From the cell containing the given text, extract its center point as (x, y) coordinate. 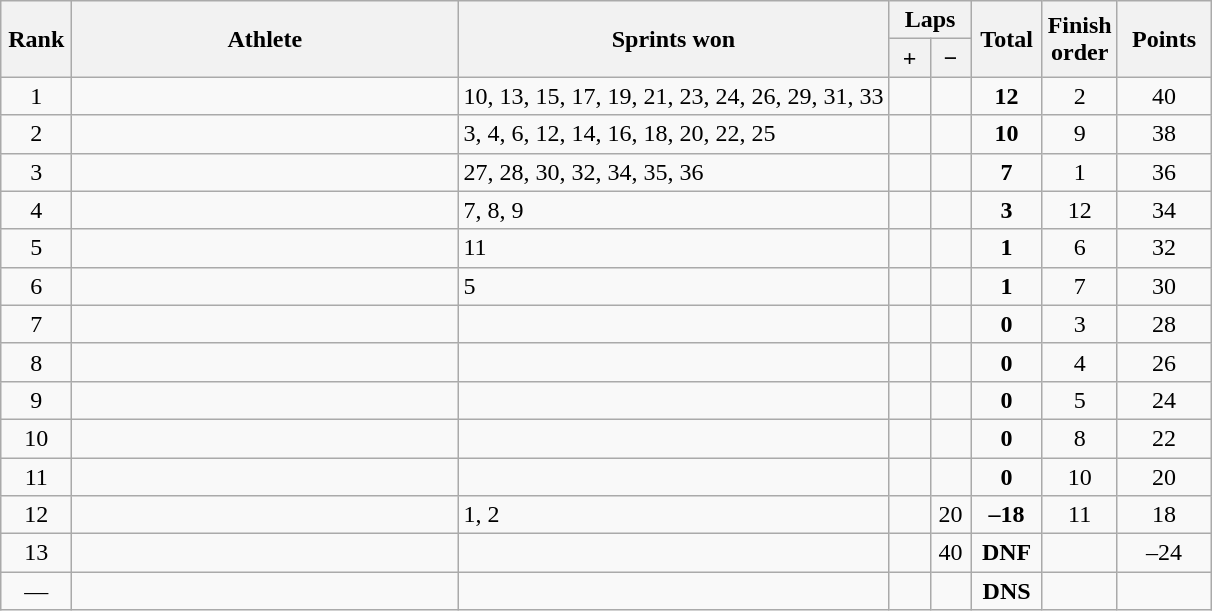
— (36, 591)
1, 2 (674, 515)
36 (1164, 172)
+ (910, 58)
22 (1164, 438)
34 (1164, 210)
26 (1164, 362)
Laps (930, 20)
7, 8, 9 (674, 210)
27, 28, 30, 32, 34, 35, 36 (674, 172)
Sprints won (674, 39)
13 (36, 553)
32 (1164, 248)
Total (1006, 39)
Rank (36, 39)
3, 4, 6, 12, 14, 16, 18, 20, 22, 25 (674, 134)
–24 (1164, 553)
18 (1164, 515)
–18 (1006, 515)
28 (1164, 324)
38 (1164, 134)
Points (1164, 39)
Finish order (1080, 39)
24 (1164, 400)
Athlete (265, 39)
30 (1164, 286)
DNS (1006, 591)
10, 13, 15, 17, 19, 21, 23, 24, 26, 29, 31, 33 (674, 96)
DNF (1006, 553)
− (950, 58)
